Return [X, Y] of the center of cell containing provided text 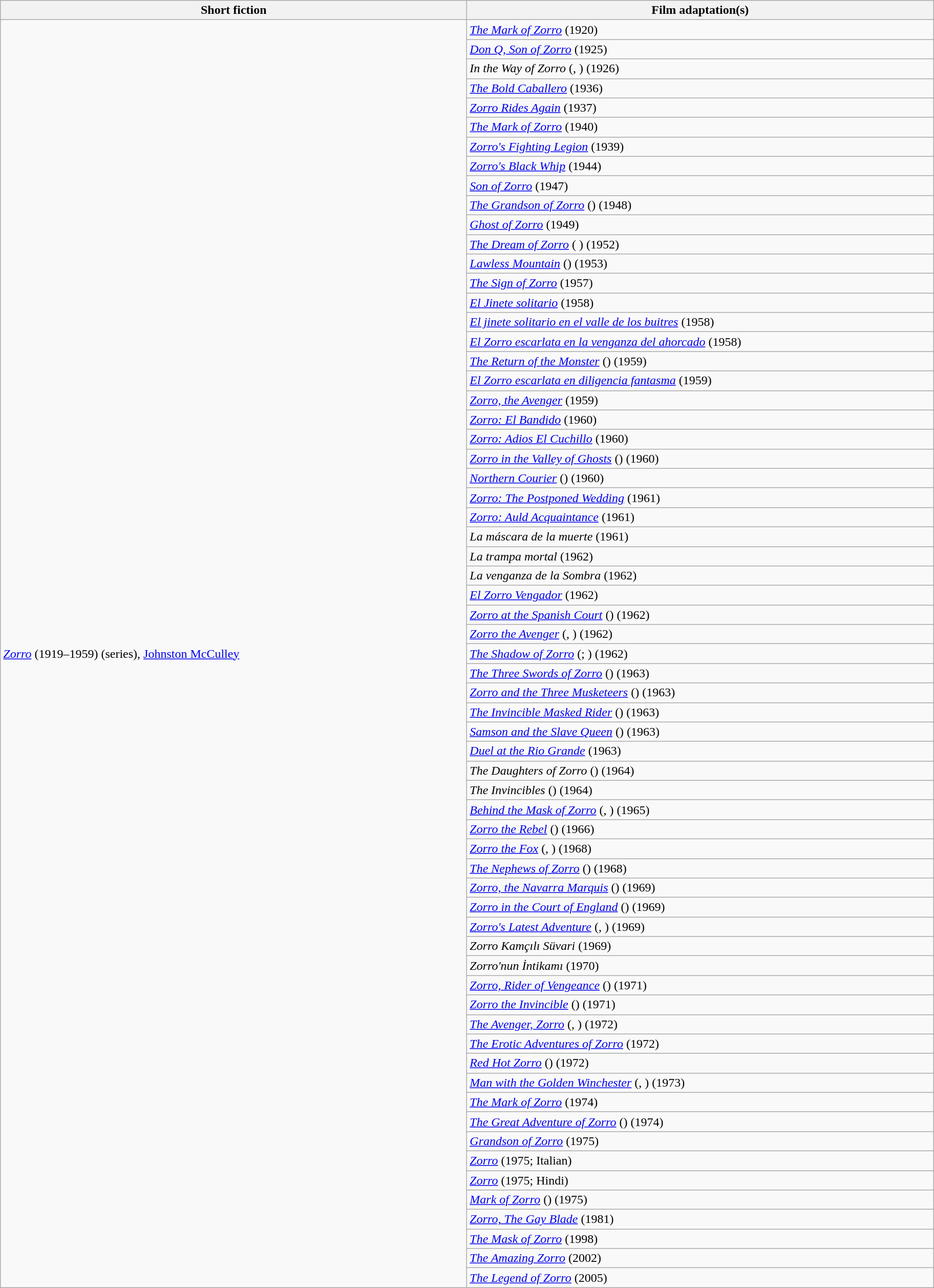
The Legend of Zorro (2005) [700, 1278]
The Invincible Masked Rider () (1963) [700, 712]
Short fiction [233, 10]
Film adaptation(s) [700, 10]
The Dream of Zorro ( ) (1952) [700, 244]
The Nephews of Zorro () (1968) [700, 868]
El Jinete solitario (1958) [700, 303]
La trampa mortal (1962) [700, 556]
Don Q, Son of Zorro (1925) [700, 49]
The Grandson of Zorro () (1948) [700, 205]
The Mask of Zorro (1998) [700, 1239]
The Mark of Zorro (1974) [700, 1102]
Red Hot Zorro () (1972) [700, 1063]
The Mark of Zorro (1940) [700, 127]
The Erotic Adventures of Zorro (1972) [700, 1044]
Northern Courier () (1960) [700, 478]
El Zorro Vengador (1962) [700, 595]
Samson and the Slave Queen () (1963) [700, 732]
Zorro, the Avenger (1959) [700, 400]
Zorro at the Spanish Court () (1962) [700, 615]
In the Way of Zorro (, ) (1926) [700, 69]
The Avenger, Zorro (, ) (1972) [700, 1024]
Zorro in the Court of England () (1969) [700, 907]
Zorro: El Bandido (1960) [700, 420]
Zorro the Invincible () (1971) [700, 1005]
The Great Adventure of Zorro () (1974) [700, 1121]
The Return of the Monster () (1959) [700, 361]
La máscara de la muerte (1961) [700, 536]
Zorro (1975; Hindi) [700, 1180]
Zorro (1975; Italian) [700, 1160]
Zorro's Black Whip (1944) [700, 166]
Grandson of Zorro (1975) [700, 1141]
Duel at the Rio Grande (1963) [700, 751]
Zorro's Latest Adventure (, ) (1969) [700, 927]
Zorro's Fighting Legion (1939) [700, 147]
Zorro'nun İntikamı (1970) [700, 966]
La venganza de la Sombra (1962) [700, 576]
Son of Zorro (1947) [700, 185]
Zorro the Fox (, ) (1968) [700, 848]
El jinete solitario en el valle de los buitres (1958) [700, 322]
Man with the Golden Winchester (, ) (1973) [700, 1083]
Zorro, the Navarra Marquis () (1969) [700, 888]
The Sign of Zorro (1957) [700, 283]
Zorro: Adios El Cuchillo (1960) [700, 439]
The Three Swords of Zorro () (1963) [700, 673]
Zorro, Rider of Vengeance () (1971) [700, 985]
The Amazing Zorro (2002) [700, 1258]
El Zorro escarlata en la venganza del ahorcado (1958) [700, 342]
The Mark of Zorro (1920) [700, 30]
Ghost of Zorro (1949) [700, 224]
Zorro and the Three Musketeers () (1963) [700, 693]
Zorro in the Valley of Ghosts () (1960) [700, 459]
Zorro: The Postponed Wedding (1961) [700, 497]
Behind the Mask of Zorro (, ) (1965) [700, 809]
Zorro (1919–1959) (series), Johnston McCulley [233, 654]
The Invincibles () (1964) [700, 790]
Lawless Mountain () (1953) [700, 264]
The Daughters of Zorro () (1964) [700, 771]
El Zorro escarlata en diligencia fantasma (1959) [700, 381]
Zorro the Avenger (, ) (1962) [700, 634]
Zorro Rides Again (1937) [700, 108]
Zorro: Auld Acquaintance (1961) [700, 517]
Zorro Kamçılı Süvari (1969) [700, 946]
The Shadow of Zorro (; ) (1962) [700, 654]
Zorro, The Gay Blade (1981) [700, 1219]
Mark of Zorro () (1975) [700, 1200]
Zorro the Rebel () (1966) [700, 829]
The Bold Caballero (1936) [700, 88]
